Detect which cell encompasses the target text, then output its [X, Y] center coordinate. 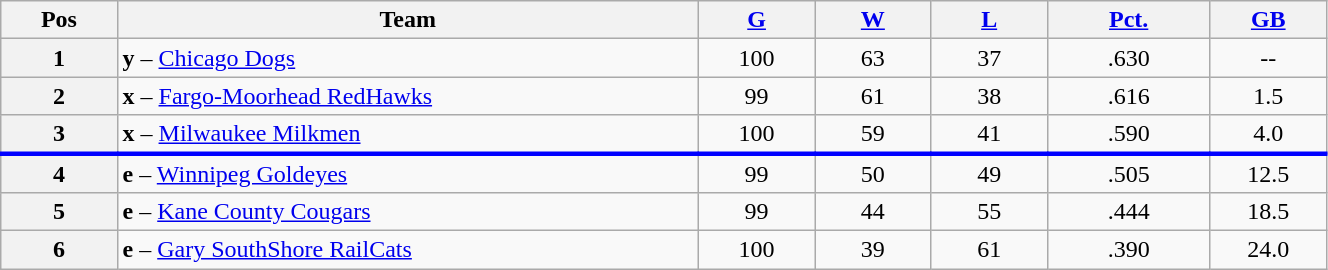
Pct. [1128, 20]
Pos [59, 20]
.616 [1128, 96]
e – Gary SouthShore RailCats [408, 250]
49 [989, 173]
GB [1268, 20]
4 [59, 173]
38 [989, 96]
50 [873, 173]
y – Chicago Dogs [408, 58]
.390 [1128, 250]
63 [873, 58]
Team [408, 20]
41 [989, 134]
W [873, 20]
59 [873, 134]
39 [873, 250]
.505 [1128, 173]
5 [59, 212]
44 [873, 212]
.444 [1128, 212]
e – Winnipeg Goldeyes [408, 173]
37 [989, 58]
.590 [1128, 134]
1 [59, 58]
2 [59, 96]
x – Fargo-Moorhead RedHawks [408, 96]
6 [59, 250]
.630 [1128, 58]
L [989, 20]
x – Milwaukee Milkmen [408, 134]
12.5 [1268, 173]
G [756, 20]
24.0 [1268, 250]
3 [59, 134]
18.5 [1268, 212]
55 [989, 212]
4.0 [1268, 134]
1.5 [1268, 96]
e – Kane County Cougars [408, 212]
-- [1268, 58]
